Find where the given text appears and provide that cell's center as (x, y) coordinate. 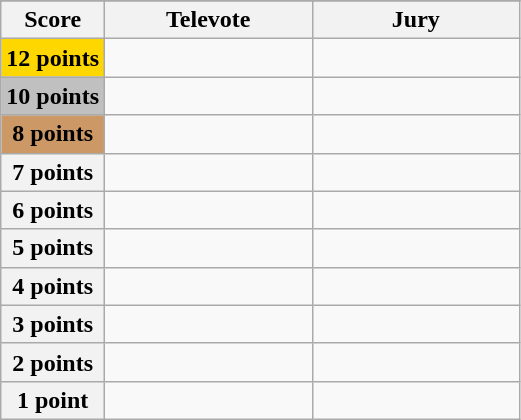
2 points (53, 362)
5 points (53, 248)
1 point (53, 400)
7 points (53, 172)
Score (53, 20)
10 points (53, 96)
Jury (416, 20)
3 points (53, 324)
12 points (53, 58)
Televote (209, 20)
8 points (53, 134)
4 points (53, 286)
6 points (53, 210)
